Identify which cell holds the provided text, then report its [x, y] central coordinate. 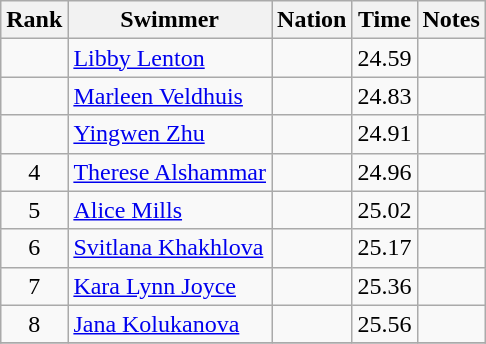
24.83 [384, 96]
5 [34, 210]
25.02 [384, 210]
Yingwen Zhu [170, 134]
25.56 [384, 324]
Time [384, 20]
Marleen Veldhuis [170, 96]
Swimmer [170, 20]
Nation [312, 20]
7 [34, 286]
Rank [34, 20]
Kara Lynn Joyce [170, 286]
25.36 [384, 286]
Therese Alshammar [170, 172]
4 [34, 172]
24.59 [384, 58]
24.91 [384, 134]
25.17 [384, 248]
Svitlana Khakhlova [170, 248]
24.96 [384, 172]
6 [34, 248]
Libby Lenton [170, 58]
Notes [451, 20]
8 [34, 324]
Alice Mills [170, 210]
Jana Kolukanova [170, 324]
